Extract the (X, Y) coordinate from the center of the cell holding the provided text.  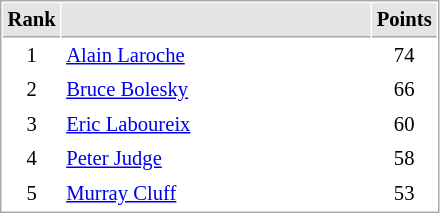
53 (404, 194)
5 (32, 194)
2 (32, 90)
74 (404, 56)
Bruce Bolesky (216, 90)
Eric Laboureix (216, 124)
Peter Judge (216, 158)
66 (404, 90)
Murray Cluff (216, 194)
3 (32, 124)
Rank (32, 20)
60 (404, 124)
Points (404, 20)
1 (32, 56)
Alain Laroche (216, 56)
4 (32, 158)
58 (404, 158)
